Locate the cell with the specified text and output its [X, Y] center coordinate. 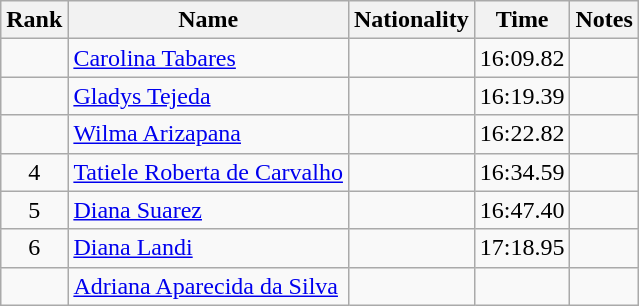
16:22.82 [522, 134]
16:19.39 [522, 96]
16:47.40 [522, 210]
Name [208, 20]
6 [34, 248]
Diana Suarez [208, 210]
Rank [34, 20]
Notes [604, 20]
Tatiele Roberta de Carvalho [208, 172]
Wilma Arizapana [208, 134]
Carolina Tabares [208, 58]
17:18.95 [522, 248]
16:09.82 [522, 58]
Diana Landi [208, 248]
Adriana Aparecida da Silva [208, 286]
5 [34, 210]
Time [522, 20]
Gladys Tejeda [208, 96]
4 [34, 172]
Nationality [411, 20]
16:34.59 [522, 172]
